For the text-containing cell, return its midpoint in (X, Y) coordinate format. 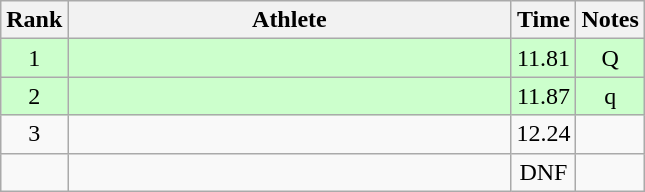
Q (610, 58)
DNF (544, 172)
11.81 (544, 58)
12.24 (544, 134)
Notes (610, 20)
Athlete (290, 20)
q (610, 96)
2 (34, 96)
1 (34, 58)
11.87 (544, 96)
Rank (34, 20)
Time (544, 20)
3 (34, 134)
